Return (X, Y) of the center of cell containing provided text 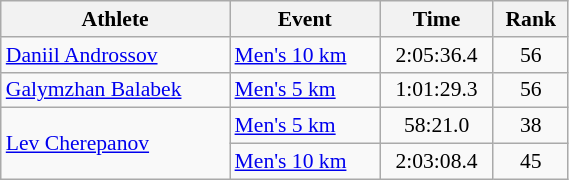
Lev Cherepanov (116, 144)
2:03:08.4 (437, 162)
Daniil Androssov (116, 55)
Galymzhan Balabek (116, 90)
2:05:36.4 (437, 55)
Event (305, 19)
1:01:29.3 (437, 90)
38 (530, 126)
45 (530, 162)
58:21.0 (437, 126)
Rank (530, 19)
Athlete (116, 19)
Time (437, 19)
